Pinpoint the cell where the given text exists, returning its (X, Y) midpoint coordinate. 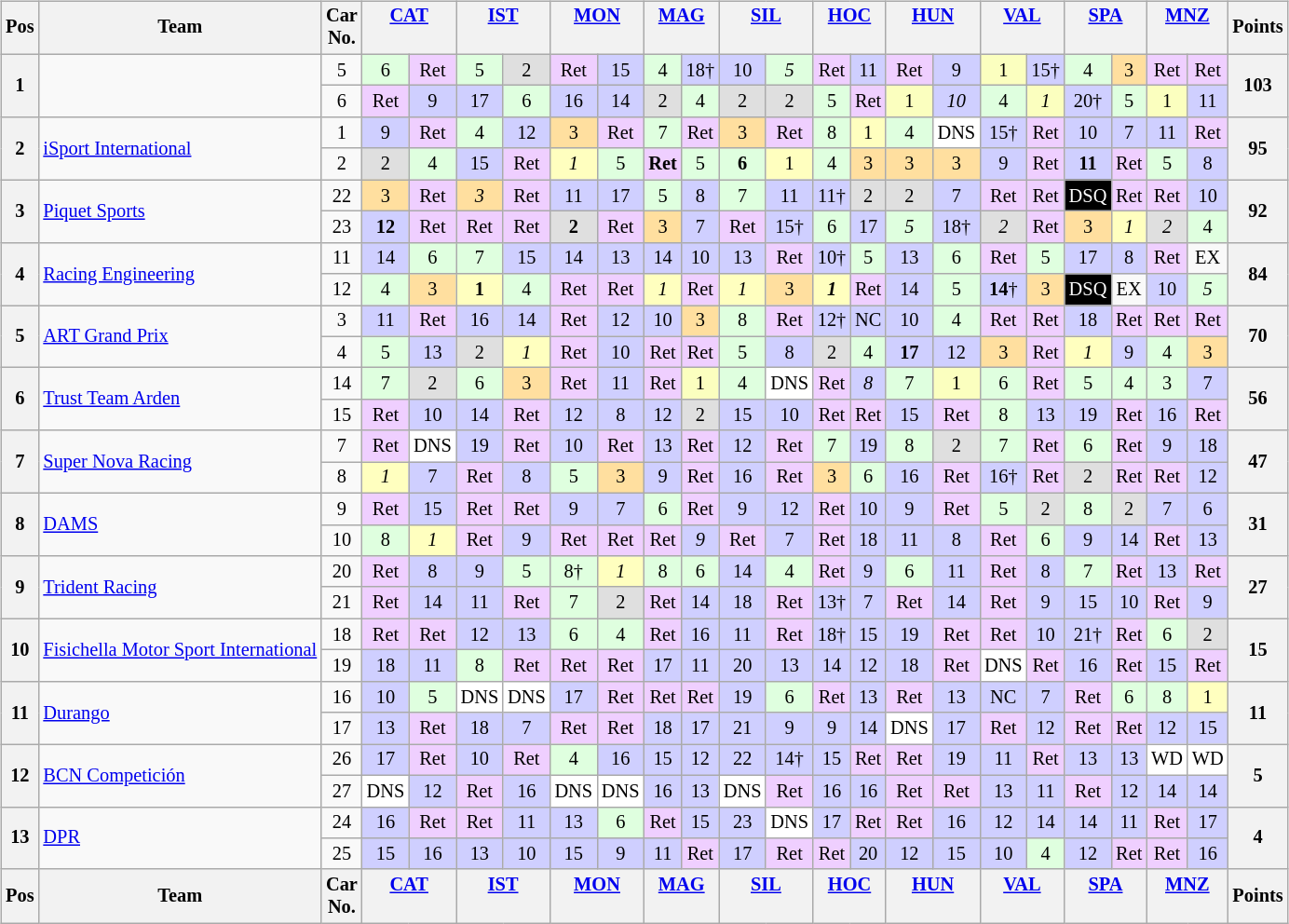
84 (1257, 274)
11† (832, 196)
8† (574, 572)
47 (1257, 462)
12† (832, 321)
Durango (180, 712)
iSport International (180, 149)
92 (1257, 211)
13† (832, 603)
10† (832, 258)
56 (1257, 399)
Fisichella Motor Sport International (180, 650)
16† (1003, 478)
ART Grand Prix (180, 337)
DPR (180, 838)
103 (1257, 86)
Piquet Sports (180, 211)
20† (1088, 102)
95 (1257, 149)
26 (342, 760)
21† (1088, 634)
Trust Team Arden (180, 399)
31 (1257, 523)
Racing Engineering (180, 274)
BCN Competición (180, 775)
DAMS (180, 523)
Super Nova Racing (180, 462)
24 (342, 822)
25 (342, 854)
Trident Racing (180, 587)
70 (1257, 337)
